Find where the given text appears and provide that cell's center as (X, Y) coordinate. 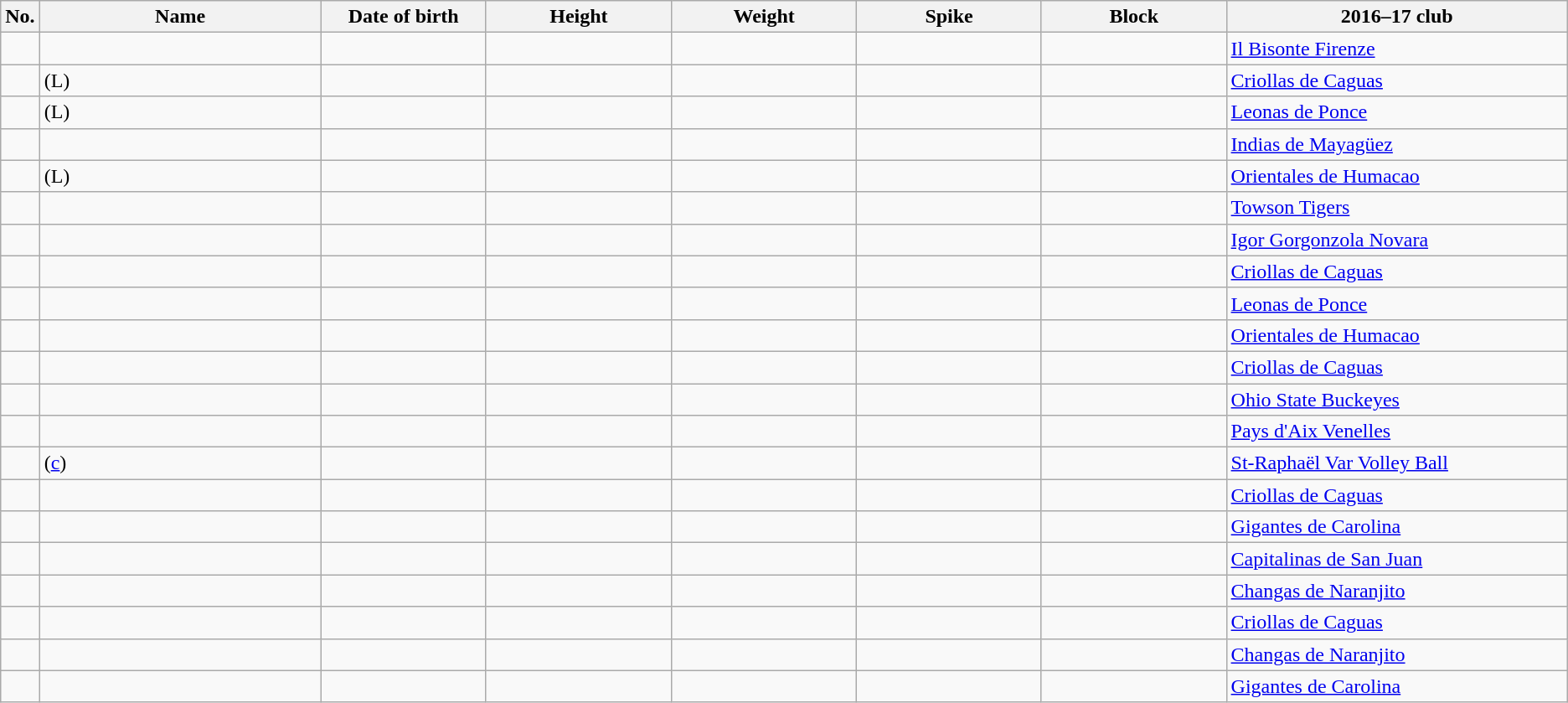
Weight (764, 17)
(c) (180, 463)
Indias de Mayagüez (1397, 144)
2016–17 club (1397, 17)
Igor Gorgonzola Novara (1397, 240)
Towson Tigers (1397, 208)
Block (1134, 17)
No. (20, 17)
Ohio State Buckeyes (1397, 400)
Capitalinas de San Juan (1397, 559)
St-Raphaël Var Volley Ball (1397, 463)
Il Bisonte Firenze (1397, 49)
Height (578, 17)
Spike (950, 17)
Date of birth (404, 17)
Name (180, 17)
Pays d'Aix Venelles (1397, 432)
